For the text-containing cell, return its midpoint in [x, y] coordinate format. 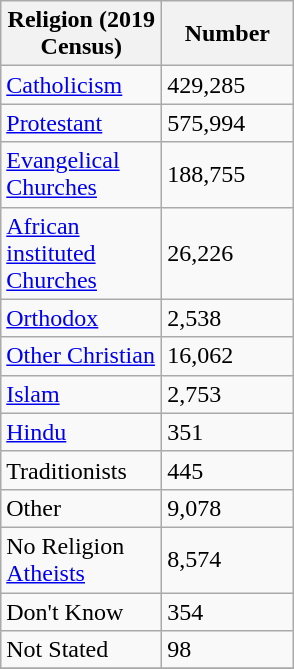
No Religion Atheists [82, 560]
Catholicism [82, 85]
Orthodox [82, 318]
8,574 [228, 560]
Religion (2019 Census) [82, 34]
351 [228, 432]
2,753 [228, 394]
188,755 [228, 174]
429,285 [228, 85]
Traditionists [82, 470]
Number [228, 34]
445 [228, 470]
Islam [82, 394]
Other Christian [82, 356]
Protestant [82, 123]
African instituted Churches [82, 253]
Don't Know [82, 611]
9,078 [228, 508]
2,538 [228, 318]
575,994 [228, 123]
26,226 [228, 253]
Not Stated [82, 650]
16,062 [228, 356]
98 [228, 650]
354 [228, 611]
Evangelical Churches [82, 174]
Other [82, 508]
Hindu [82, 432]
